Pinpoint the cell where the given text exists, returning its [X, Y] midpoint coordinate. 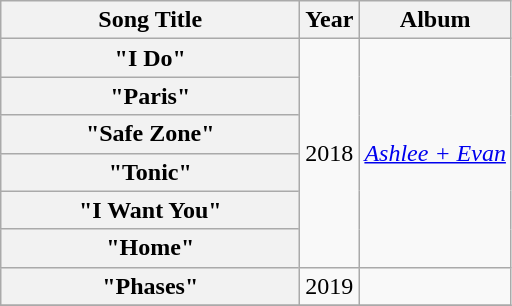
"Safe Zone" [150, 134]
2018 [330, 153]
"Paris" [150, 96]
Ashlee + Evan [436, 153]
2019 [330, 286]
Song Title [150, 20]
Album [436, 20]
"I Want You" [150, 210]
"Phases" [150, 286]
"Home" [150, 248]
Year [330, 20]
"I Do" [150, 58]
"Tonic" [150, 172]
